Provide the (x, y) coordinate of the cell's center where the given text is located.  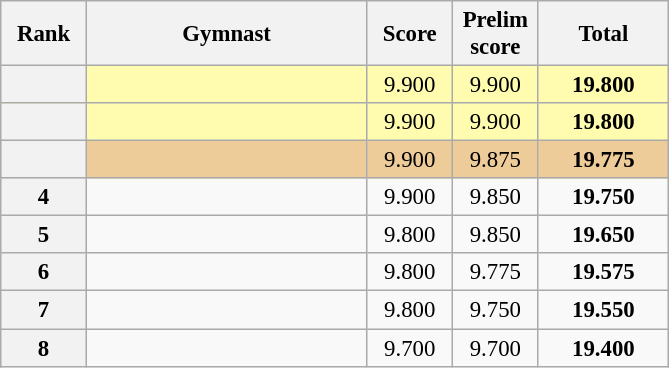
Score (410, 34)
Prelim score (496, 34)
Total (604, 34)
Rank (44, 34)
9.875 (496, 160)
4 (44, 197)
19.775 (604, 160)
9.750 (496, 310)
Gymnast (226, 34)
6 (44, 273)
9.775 (496, 273)
19.550 (604, 310)
7 (44, 310)
8 (44, 348)
19.750 (604, 197)
5 (44, 235)
19.650 (604, 235)
19.400 (604, 348)
19.575 (604, 273)
